Return the [x, y] coordinate for the center point of the cell that contains the specified text.  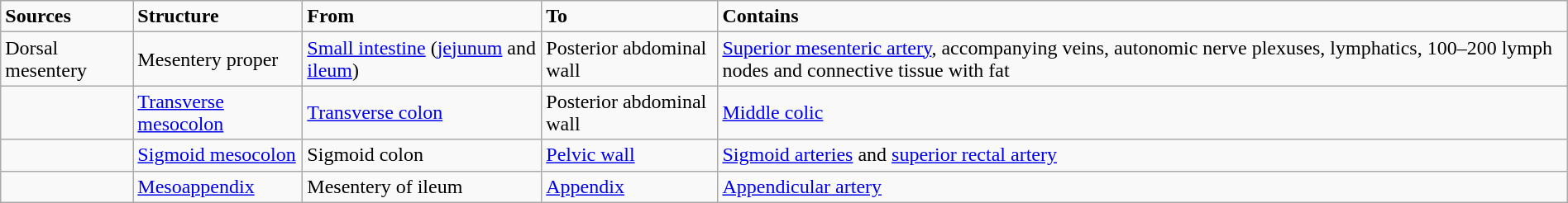
Dorsal mesentery [67, 59]
Transverse colon [422, 112]
Superior mesenteric artery, accompanying veins, autonomic nerve plexuses, lymphatics, 100–200 lymph nodes and connective tissue with fat [1143, 59]
Mesentery proper [218, 59]
To [630, 17]
Mesentery of ileum [422, 186]
Sigmoid mesocolon [218, 155]
Small intestine (jejunum and ileum) [422, 59]
From [422, 17]
Structure [218, 17]
Middle colic [1143, 112]
Sigmoid arteries and superior rectal artery [1143, 155]
Sources [67, 17]
Appendicular artery [1143, 186]
Transverse mesocolon [218, 112]
Sigmoid colon [422, 155]
Appendix [630, 186]
Contains [1143, 17]
Mesoappendix [218, 186]
Pelvic wall [630, 155]
